Scan for the cell matching the given text and deliver its (X, Y) coordinate at center. 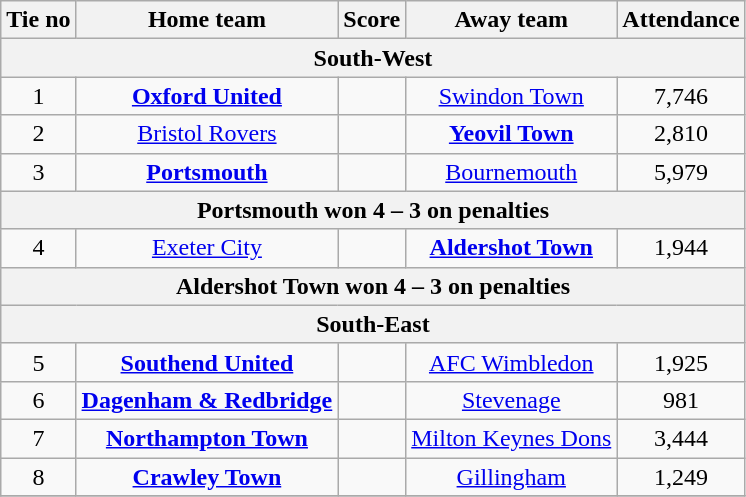
Bournemouth (512, 172)
5 (38, 362)
2 (38, 134)
981 (681, 400)
4 (38, 248)
Exeter City (207, 248)
5,979 (681, 172)
Portsmouth (207, 172)
Aldershot Town (512, 248)
Oxford United (207, 96)
Home team (207, 20)
Gillingham (512, 477)
7 (38, 438)
South-East (373, 324)
3 (38, 172)
Crawley Town (207, 477)
2,810 (681, 134)
3,444 (681, 438)
8 (38, 477)
1,944 (681, 248)
Away team (512, 20)
Attendance (681, 20)
1,925 (681, 362)
Northampton Town (207, 438)
Southend United (207, 362)
Swindon Town (512, 96)
South-West (373, 58)
6 (38, 400)
1 (38, 96)
AFC Wimbledon (512, 362)
Tie no (38, 20)
Portsmouth won 4 – 3 on penalties (373, 210)
Stevenage (512, 400)
Milton Keynes Dons (512, 438)
Aldershot Town won 4 – 3 on penalties (373, 286)
1,249 (681, 477)
Yeovil Town (512, 134)
Score (372, 20)
Bristol Rovers (207, 134)
Dagenham & Redbridge (207, 400)
7,746 (681, 96)
